Capture the cell that displays the provided text and extract its (X, Y) central coordinate. 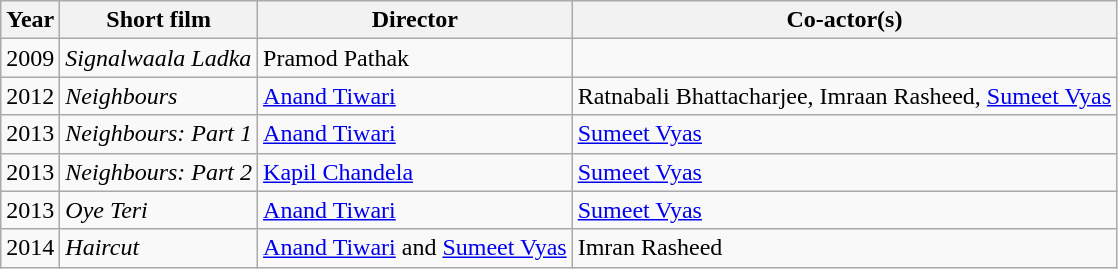
Kapil Chandela (416, 172)
2009 (30, 58)
2014 (30, 248)
Ratnabali Bhattacharjee, Imraan Rasheed, Sumeet Vyas (844, 96)
Neighbours: Part 2 (159, 172)
Signalwaala Ladka (159, 58)
Neighbours: Part 1 (159, 134)
Anand Tiwari and Sumeet Vyas (416, 248)
2012 (30, 96)
Director (416, 20)
Oye Teri (159, 210)
Co-actor(s) (844, 20)
Year (30, 20)
Haircut (159, 248)
Pramod Pathak (416, 58)
Short film (159, 20)
Neighbours (159, 96)
Imran Rasheed (844, 248)
